Extract the [X, Y] coordinate from the center of the cell holding the provided text.  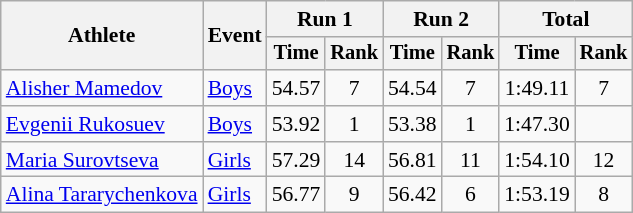
Athlete [102, 36]
54.54 [412, 88]
Total [566, 19]
1:47.30 [536, 124]
Maria Surovtseva [102, 160]
6 [471, 195]
1:53.19 [536, 195]
Run 2 [441, 19]
11 [471, 160]
Run 1 [325, 19]
Alina Tararychenkova [102, 195]
Alisher Mamedov [102, 88]
Event [235, 36]
9 [354, 195]
1:54.10 [536, 160]
57.29 [296, 160]
1:49.11 [536, 88]
53.38 [412, 124]
54.57 [296, 88]
Evgenii Rukosuev [102, 124]
56.42 [412, 195]
56.77 [296, 195]
56.81 [412, 160]
12 [604, 160]
14 [354, 160]
53.92 [296, 124]
8 [604, 195]
